Determine the [X, Y] coordinate at the center of the cell enclosing the given text.  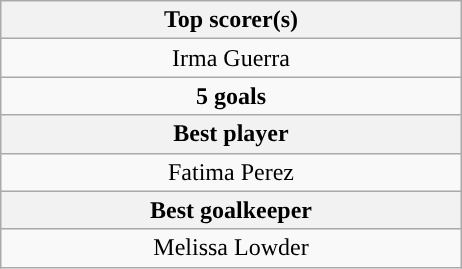
5 goals [230, 96]
Irma Guerra [230, 58]
Fatima Perez [230, 172]
Best goalkeeper [230, 210]
Top scorer(s) [230, 20]
Melissa Lowder [230, 248]
Best player [230, 134]
